Identify which cell holds the provided text, then report its [x, y] central coordinate. 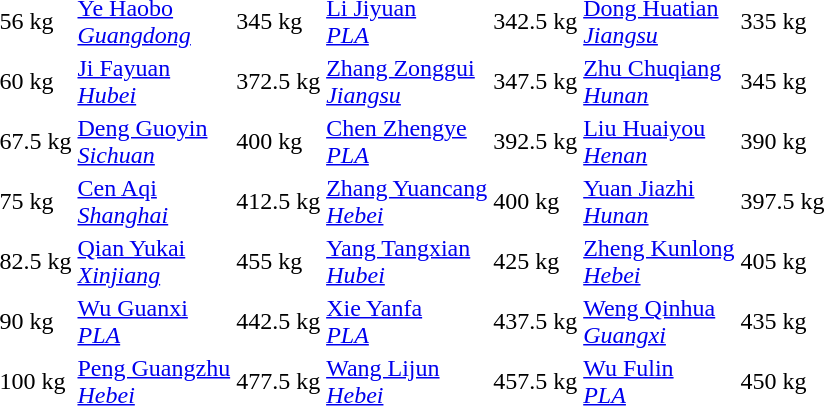
Zhu ChuqiangHunan [659, 82]
425 kg [536, 262]
412.5 kg [278, 202]
437.5 kg [536, 322]
Yang TangxianHubei [407, 262]
Wu GuanxiPLA [154, 322]
Ji FayuanHubei [154, 82]
Zhang YuancangHebei [407, 202]
442.5 kg [278, 322]
Xie YanfaPLA [407, 322]
Cen AqiShanghai [154, 202]
347.5 kg [536, 82]
Weng QinhuaGuangxi [659, 322]
392.5 kg [536, 142]
Zhang ZongguiJiangsu [407, 82]
372.5 kg [278, 82]
Zheng KunlongHebei [659, 262]
455 kg [278, 262]
Qian YukaiXinjiang [154, 262]
Chen ZhengyePLA [407, 142]
Liu HuaiyouHenan [659, 142]
Deng GuoyinSichuan [154, 142]
Yuan JiazhiHunan [659, 202]
